Provide the [X, Y] coordinate of the cell's center where the given text is located.  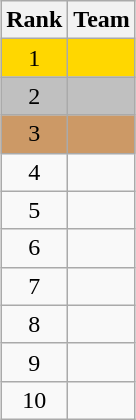
7 [34, 286]
4 [34, 172]
6 [34, 248]
10 [34, 400]
8 [34, 324]
9 [34, 362]
5 [34, 210]
3 [34, 134]
Rank [34, 20]
2 [34, 96]
1 [34, 58]
Team [102, 20]
